Search for the cell housing the specified text and yield its [x, y] center coordinate. 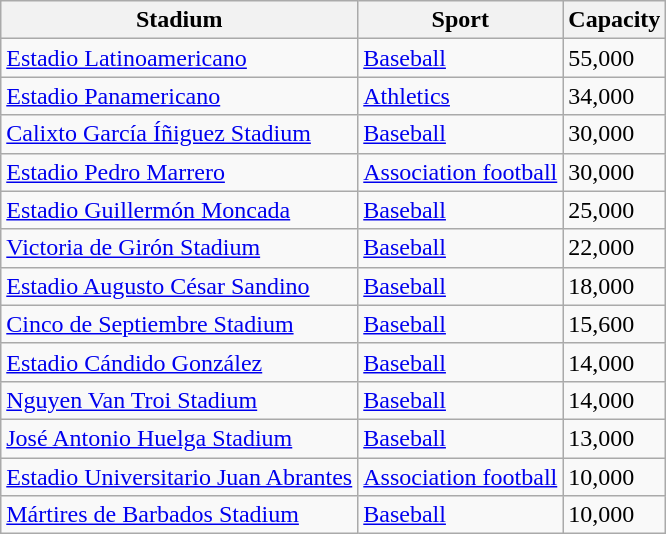
Mártires de Barbados Stadium [180, 515]
Estadio Panamericano [180, 96]
Estadio Latinoamericano [180, 58]
15,600 [614, 324]
Stadium [180, 20]
55,000 [614, 58]
22,000 [614, 248]
Cinco de Septiembre Stadium [180, 324]
13,000 [614, 438]
Athletics [460, 96]
Sport [460, 20]
Victoria de Girón Stadium [180, 248]
Estadio Guillermón Moncada [180, 210]
25,000 [614, 210]
Calixto García Íñiguez Stadium [180, 134]
Estadio Cándido González [180, 362]
18,000 [614, 286]
Nguyen Van Troi Stadium [180, 400]
Estadio Pedro Marrero [180, 172]
Capacity [614, 20]
34,000 [614, 96]
José Antonio Huelga Stadium [180, 438]
Estadio Augusto César Sandino [180, 286]
Estadio Universitario Juan Abrantes [180, 477]
